Return (x, y) of the center of cell containing provided text 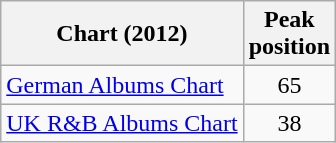
Peakposition (289, 34)
UK R&B Albums Chart (122, 123)
38 (289, 123)
65 (289, 85)
German Albums Chart (122, 85)
Chart (2012) (122, 34)
